Locate the cell with the specified text and output its (x, y) center coordinate. 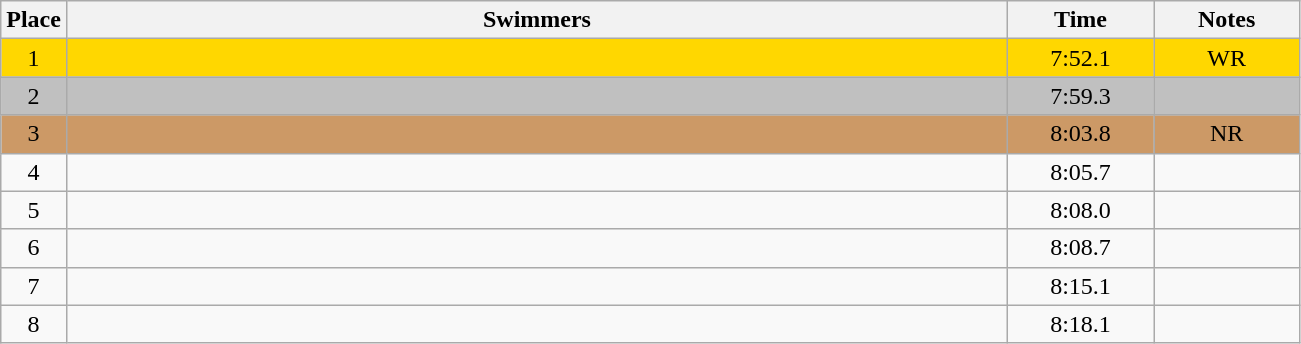
3 (34, 134)
8:18.1 (1081, 324)
2 (34, 96)
8:03.8 (1081, 134)
7 (34, 286)
8:15.1 (1081, 286)
7:59.3 (1081, 96)
Place (34, 20)
1 (34, 58)
4 (34, 172)
8:08.7 (1081, 248)
Time (1081, 20)
8 (34, 324)
NR (1227, 134)
8:05.7 (1081, 172)
Notes (1227, 20)
WR (1227, 58)
5 (34, 210)
8:08.0 (1081, 210)
Swimmers (536, 20)
7:52.1 (1081, 58)
6 (34, 248)
